Output the [x, y] coordinate of the center of the cell containing the given text.  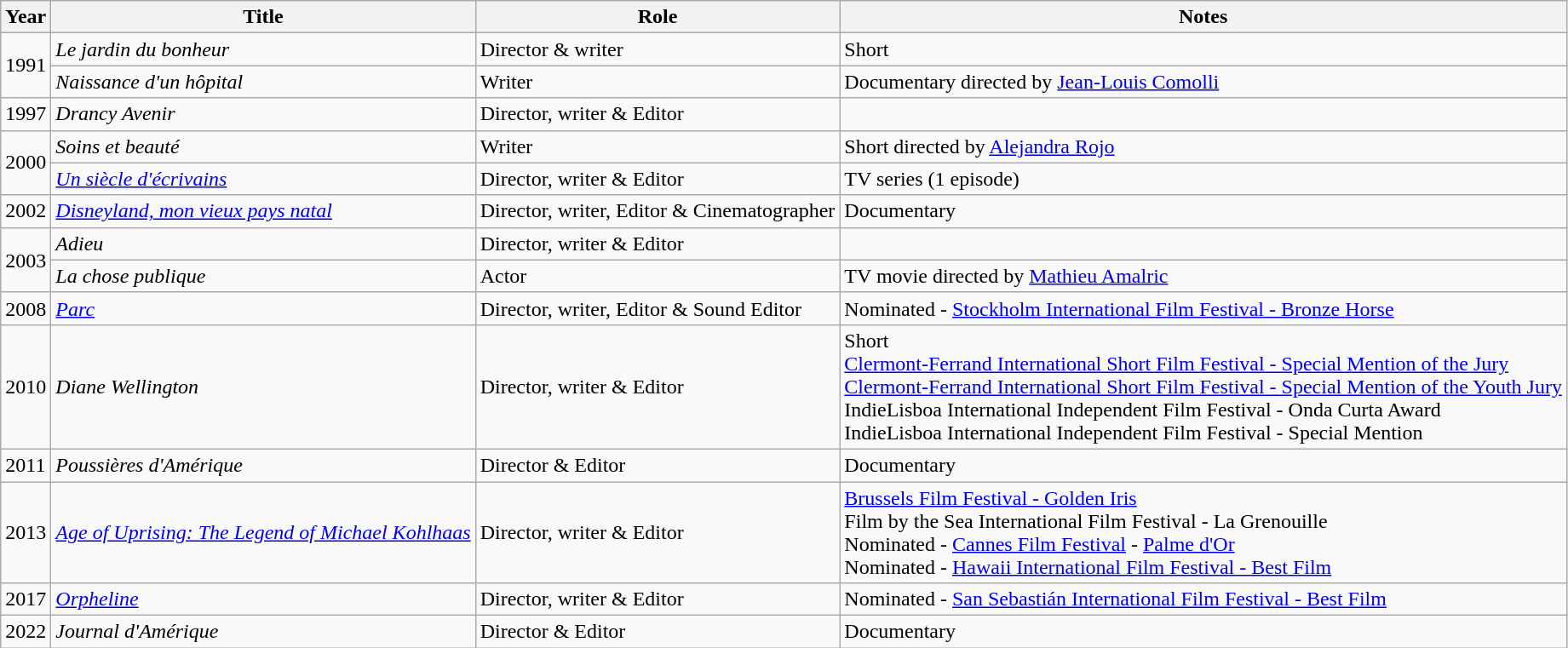
Director, writer, Editor & Sound Editor [658, 308]
Role [658, 17]
Nominated - San Sebastián International Film Festival - Best Film [1203, 599]
2000 [26, 163]
Short [1203, 49]
2010 [26, 387]
TV series (1 episode) [1203, 179]
Year [26, 17]
Director, writer, Editor & Cinematographer [658, 211]
Orpheline [263, 599]
Short directed by Alejandra Rojo [1203, 146]
1997 [26, 114]
TV movie directed by Mathieu Amalric [1203, 276]
Nominated - Stockholm International Film Festival - Bronze Horse [1203, 308]
Drancy Avenir [263, 114]
Un siècle d'écrivains [263, 179]
Adieu [263, 244]
Disneyland, mon vieux pays natal [263, 211]
2002 [26, 211]
2008 [26, 308]
1991 [26, 66]
2022 [26, 632]
Journal d'Amérique [263, 632]
Director & writer [658, 49]
Documentary directed by Jean-Louis Comolli [1203, 82]
Le jardin du bonheur [263, 49]
2003 [26, 260]
Title [263, 17]
Parc [263, 308]
Diane Wellington [263, 387]
Notes [1203, 17]
Soins et beauté [263, 146]
Naissance d'un hôpital [263, 82]
2017 [26, 599]
2011 [26, 465]
La chose publique [263, 276]
2013 [26, 533]
Actor [658, 276]
Age of Uprising: The Legend of Michael Kohlhaas [263, 533]
Poussières d'Amérique [263, 465]
